Return the (X, Y) coordinate for the center point of the cell that contains the specified text.  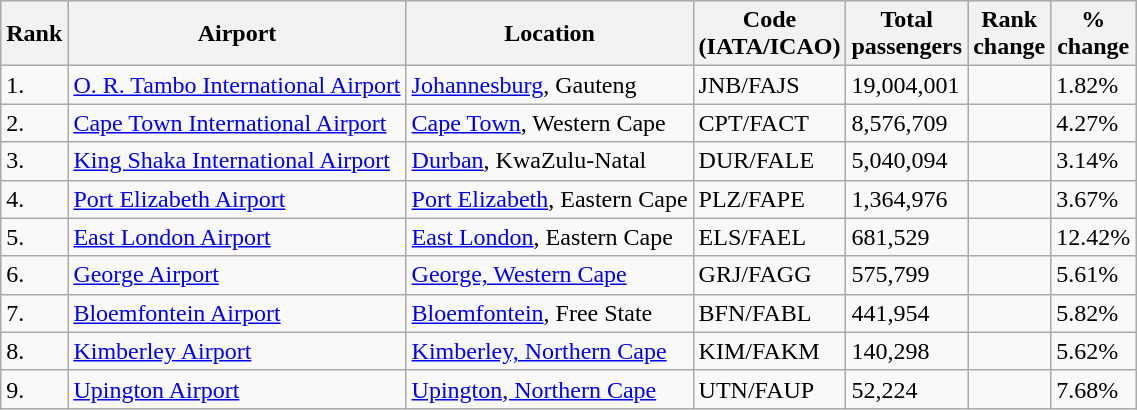
CPT/FACT (770, 123)
Cape Town International Airport (237, 123)
ELS/FAEL (770, 237)
Rankchange (1010, 34)
Airport (237, 34)
5.62% (1094, 351)
East London, Eastern Cape (550, 237)
3.14% (1094, 161)
681,529 (907, 237)
140,298 (907, 351)
19,004,001 (907, 85)
George Airport (237, 275)
Durban, KwaZulu-Natal (550, 161)
5.82% (1094, 313)
DUR/FALE (770, 161)
1.82% (1094, 85)
7. (34, 313)
Upington Airport (237, 389)
Upington, Northern Cape (550, 389)
9. (34, 389)
12.42% (1094, 237)
575,799 (907, 275)
O. R. Tambo International Airport (237, 85)
Rank (34, 34)
UTN/FAUP (770, 389)
Cape Town, Western Cape (550, 123)
4.27% (1094, 123)
Kimberley Airport (237, 351)
Johannesburg, Gauteng (550, 85)
1,364,976 (907, 199)
JNB/FAJS (770, 85)
7.68% (1094, 389)
Kimberley, Northern Cape (550, 351)
Bloemfontein, Free State (550, 313)
1. (34, 85)
52,224 (907, 389)
441,954 (907, 313)
East London Airport (237, 237)
Port Elizabeth, Eastern Cape (550, 199)
King Shaka International Airport (237, 161)
Location (550, 34)
George, Western Cape (550, 275)
5. (34, 237)
8,576,709 (907, 123)
KIM/FAKM (770, 351)
GRJ/FAGG (770, 275)
Port Elizabeth Airport (237, 199)
Code(IATA/ICAO) (770, 34)
8. (34, 351)
3.67% (1094, 199)
%change (1094, 34)
5,040,094 (907, 161)
Totalpassengers (907, 34)
PLZ/FAPE (770, 199)
5.61% (1094, 275)
BFN/FABL (770, 313)
4. (34, 199)
Bloemfontein Airport (237, 313)
2. (34, 123)
6. (34, 275)
3. (34, 161)
